Provide the (X, Y) coordinate of the cell's center where the given text is located.  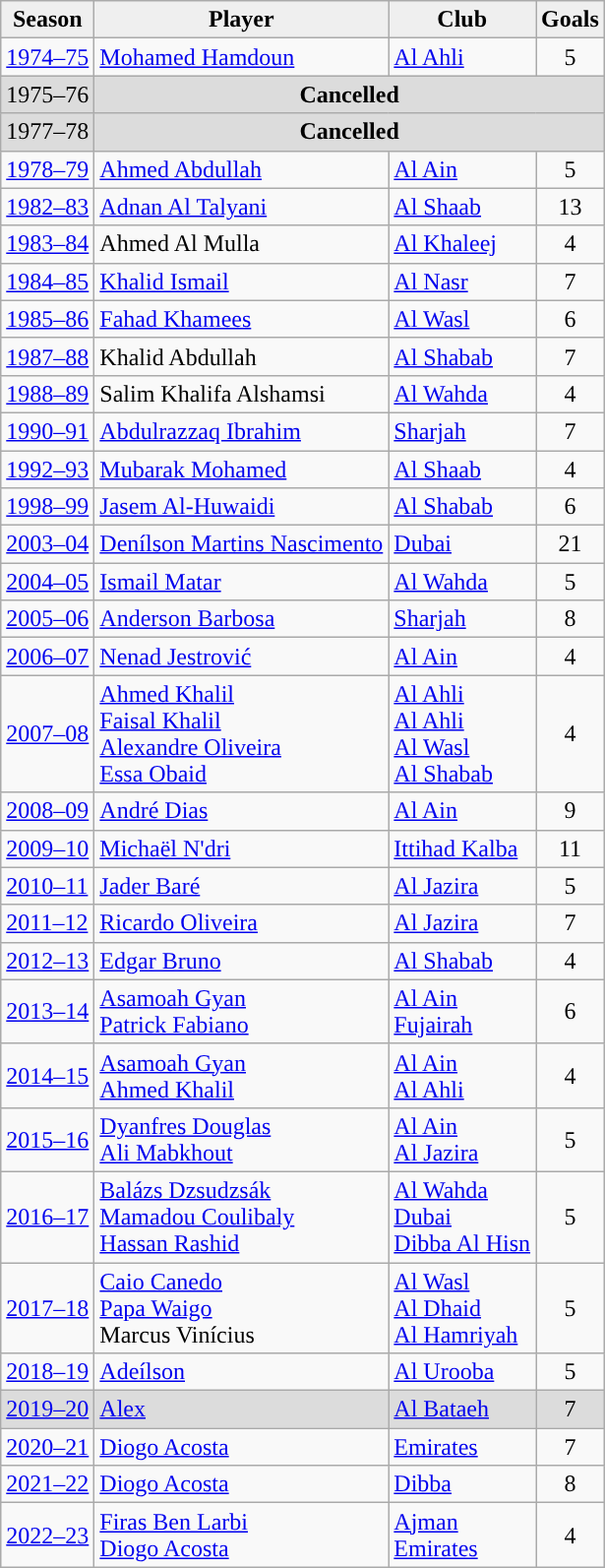
9 (571, 811)
Balázs Dzsudzsák Mamadou Coulibaly Hassan Rashid (242, 1217)
Fahad Khamees (242, 319)
Al AinAl Jazira (462, 1140)
Khalid Abdullah (242, 356)
2011–12 (47, 923)
AjmanEmirates (462, 1536)
Khalid Ismail (242, 282)
1985–86 (47, 319)
2009–10 (47, 848)
Al Ahli (462, 57)
2014–15 (47, 1075)
Ahmed Khalil Faisal Khalil Alexandre Oliveira Essa Obaid (242, 734)
Michaël N'dri (242, 848)
1984–85 (47, 282)
Edgar Bruno (242, 961)
Al Khaleej (462, 244)
Firas Ben Larbi Diogo Acosta (242, 1536)
Ismail Matar (242, 582)
Goals (571, 20)
Al AinAl Ahli (462, 1075)
Player (242, 20)
2007–08 (47, 734)
Denílson Martins Nascimento (242, 544)
Club (462, 20)
Abdulrazzaq Ibrahim (242, 431)
Adeílson (242, 1372)
2020–21 (47, 1447)
Jader Baré (242, 886)
Anderson Barbosa (242, 619)
1978–79 (47, 169)
Al Wahda DubaiDibba Al Hisn (462, 1217)
Adnan Al Talyani (242, 207)
2004–05 (47, 582)
Ittihad Kalba (462, 848)
1975–76 (47, 94)
Nenad Jestrović (242, 657)
2017–18 (47, 1307)
2018–19 (47, 1372)
Al Bataeh (462, 1410)
Al Wasl (462, 319)
Salim Khalifa Alshamsi (242, 394)
1974–75 (47, 57)
1987–88 (47, 356)
Al AhliAl AhliAl WaslAl Shabab (462, 734)
2016–17 (47, 1217)
1982–83 (47, 207)
2019–20 (47, 1410)
Dyanfres Douglas Ali Mabkhout (242, 1140)
1998–99 (47, 507)
11 (571, 848)
Season (47, 20)
Dibba (462, 1484)
1988–89 (47, 394)
13 (571, 207)
1983–84 (47, 244)
1990–91 (47, 431)
Al Urooba (462, 1372)
2005–06 (47, 619)
Emirates (462, 1447)
Dubai (462, 544)
Caio Canedo Papa Waigo Marcus Vinícius (242, 1307)
Ricardo Oliveira (242, 923)
2003–04 (47, 544)
Asamoah Gyan Ahmed Khalil (242, 1075)
Jasem Al-Huwaidi (242, 507)
1992–93 (47, 470)
2015–16 (47, 1140)
Al Wasl Al DhaidAl Hamriyah (462, 1307)
Ahmed Abdullah (242, 169)
Al Nasr (462, 282)
Ahmed Al Mulla (242, 244)
2010–11 (47, 886)
Mohamed Hamdoun (242, 57)
2021–22 (47, 1484)
Mubarak Mohamed (242, 470)
Asamoah Gyan Patrick Fabiano (242, 1012)
21 (571, 544)
Al AinFujairah (462, 1012)
1977–78 (47, 132)
2022–23 (47, 1536)
2008–09 (47, 811)
2012–13 (47, 961)
André Dias (242, 811)
Alex (242, 1410)
2013–14 (47, 1012)
2006–07 (47, 657)
